Output the [x, y] coordinate of the center of the cell containing the given text.  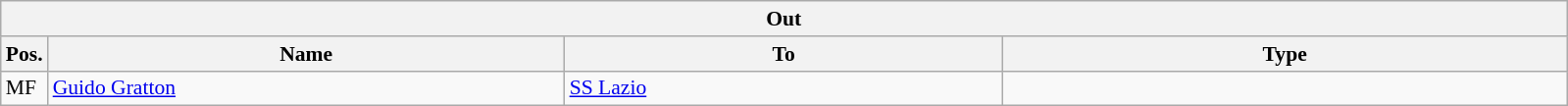
Type [1285, 54]
Name [306, 54]
Out [784, 19]
Guido Gratton [306, 88]
Pos. [25, 54]
SS Lazio [784, 88]
MF [25, 88]
To [784, 54]
